Pinpoint the cell where the given text exists, returning its [X, Y] midpoint coordinate. 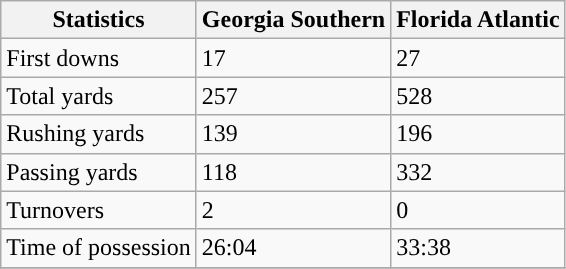
First downs [99, 58]
33:38 [478, 248]
2 [293, 210]
Rushing yards [99, 134]
528 [478, 96]
118 [293, 172]
Florida Atlantic [478, 20]
196 [478, 134]
Passing yards [99, 172]
17 [293, 58]
26:04 [293, 248]
Statistics [99, 20]
139 [293, 134]
Total yards [99, 96]
Georgia Southern [293, 20]
27 [478, 58]
Turnovers [99, 210]
257 [293, 96]
0 [478, 210]
Time of possession [99, 248]
332 [478, 172]
